Find where the given text appears and provide that cell's center as [X, Y] coordinate. 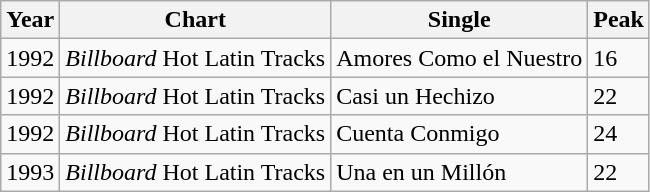
Amores Como el Nuestro [460, 58]
Una en un Millón [460, 172]
Single [460, 20]
16 [619, 58]
Chart [196, 20]
Cuenta Conmigo [460, 134]
Year [30, 20]
Peak [619, 20]
24 [619, 134]
Casi un Hechizo [460, 96]
1993 [30, 172]
